Locate the cell with the specified text and output its (X, Y) center coordinate. 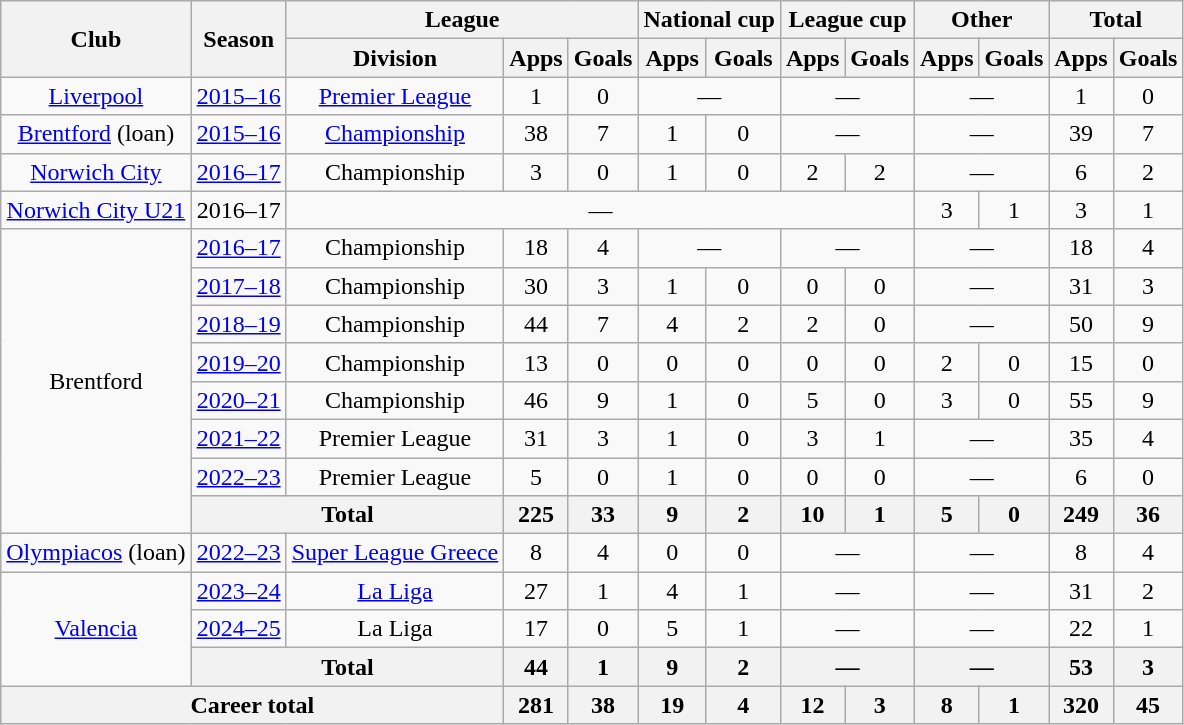
55 (1081, 400)
27 (536, 591)
225 (536, 515)
Valencia (96, 629)
46 (536, 400)
30 (536, 286)
281 (536, 705)
2017–18 (238, 286)
National cup (709, 20)
45 (1148, 705)
Brentford (loan) (96, 134)
2023–24 (238, 591)
Division (395, 58)
35 (1081, 438)
League cup (847, 20)
Super League Greece (395, 553)
15 (1081, 362)
Norwich City U21 (96, 210)
320 (1081, 705)
33 (603, 515)
19 (672, 705)
22 (1081, 629)
39 (1081, 134)
249 (1081, 515)
36 (1148, 515)
2020–21 (238, 400)
Brentford (96, 381)
Season (238, 39)
Other (982, 20)
10 (812, 515)
Liverpool (96, 96)
Career total (252, 705)
2018–19 (238, 324)
53 (1081, 667)
12 (812, 705)
Norwich City (96, 172)
Olympiacos (loan) (96, 553)
13 (536, 362)
2019–20 (238, 362)
50 (1081, 324)
2024–25 (238, 629)
2021–22 (238, 438)
League (462, 20)
Club (96, 39)
17 (536, 629)
